Capture the cell that displays the provided text and extract its (x, y) central coordinate. 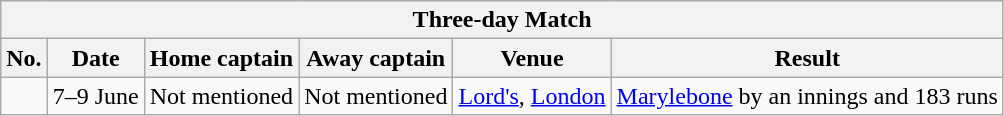
Marylebone by an innings and 183 runs (807, 96)
7–9 June (96, 96)
Home captain (221, 58)
Date (96, 58)
No. (24, 58)
Result (807, 58)
Three-day Match (502, 20)
Away captain (376, 58)
Lord's, London (532, 96)
Venue (532, 58)
